Return [x, y] of the center of cell containing provided text 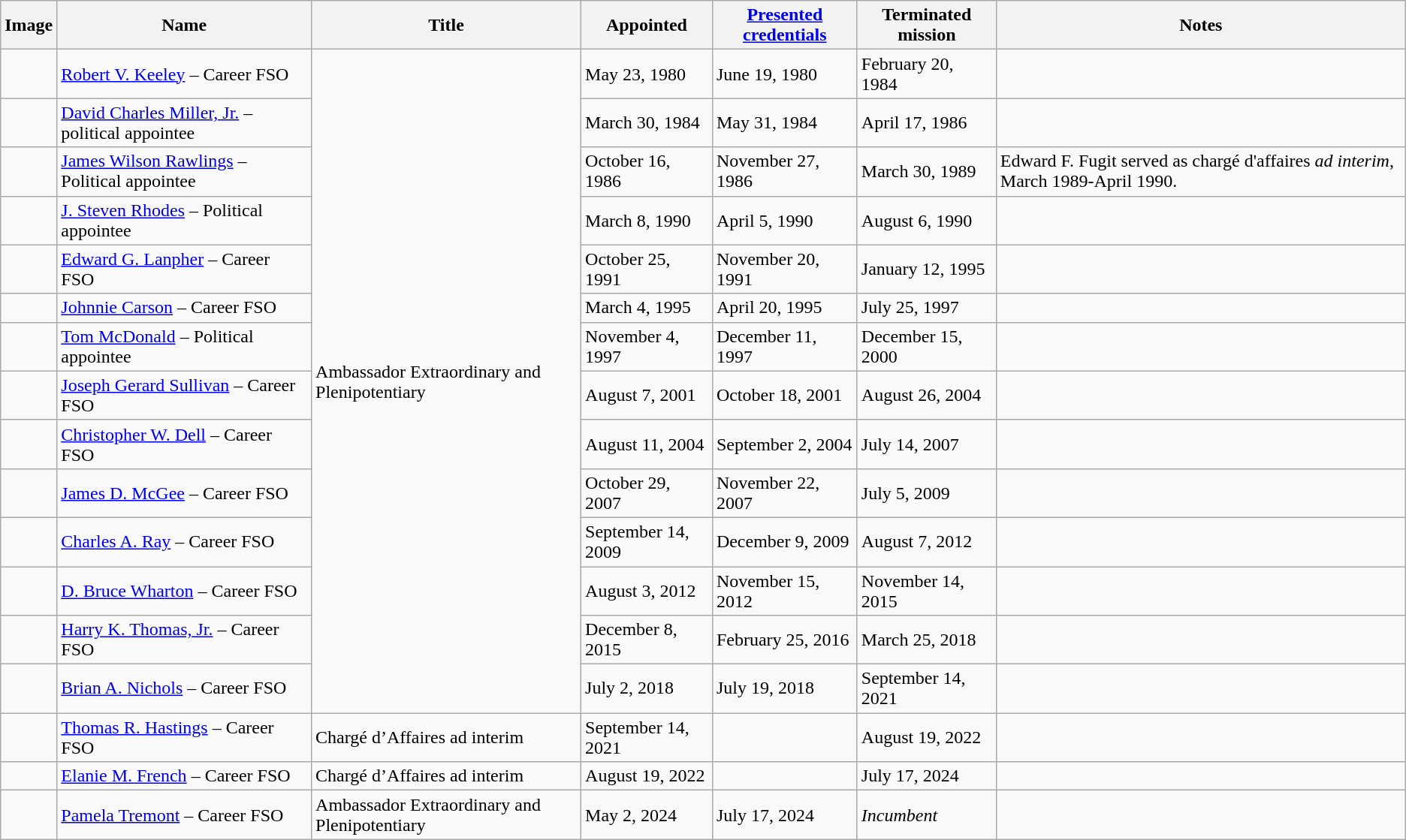
David Charles Miller, Jr. – political appointee [185, 123]
Harry K. Thomas, Jr. – Career FSO [185, 640]
D. Bruce Wharton – Career FSO [185, 590]
February 20, 1984 [927, 74]
May 2, 2024 [647, 815]
February 25, 2016 [784, 640]
Terminated mission [927, 26]
Edward G. Lanpher – Career FSO [185, 269]
July 14, 2007 [927, 444]
August 7, 2001 [647, 395]
May 31, 1984 [784, 123]
J. Steven Rhodes – Political appointee [185, 221]
September 14, 2009 [647, 542]
October 25, 1991 [647, 269]
Title [446, 26]
April 20, 1995 [784, 308]
March 4, 1995 [647, 308]
Johnnie Carson – Career FSO [185, 308]
March 30, 1989 [927, 171]
Appointed [647, 26]
December 9, 2009 [784, 542]
Pamela Tremont – Career FSO [185, 815]
Christopher W. Dell – Career FSO [185, 444]
August 26, 2004 [927, 395]
November 22, 2007 [784, 492]
July 25, 1997 [927, 308]
July 19, 2018 [784, 689]
November 14, 2015 [927, 590]
Tom McDonald – Political appointee [185, 347]
May 23, 1980 [647, 74]
July 2, 2018 [647, 689]
August 6, 1990 [927, 221]
Edward F. Fugit served as chargé d'affaires ad interim, March 1989-April 1990. [1200, 171]
Brian A. Nichols – Career FSO [185, 689]
December 8, 2015 [647, 640]
January 12, 1995 [927, 269]
Name [185, 26]
August 3, 2012 [647, 590]
James D. McGee – Career FSO [185, 492]
Thomas R. Hastings – Career FSO [185, 737]
November 20, 1991 [784, 269]
October 18, 2001 [784, 395]
Charles A. Ray – Career FSO [185, 542]
Elanie M. French – Career FSO [185, 776]
October 16, 1986 [647, 171]
Notes [1200, 26]
March 30, 1984 [647, 123]
James Wilson Rawlings – Political appointee [185, 171]
July 5, 2009 [927, 492]
Presented credentials [784, 26]
November 4, 1997 [647, 347]
August 7, 2012 [927, 542]
March 8, 1990 [647, 221]
Image [29, 26]
August 11, 2004 [647, 444]
December 11, 1997 [784, 347]
Incumbent [927, 815]
December 15, 2000 [927, 347]
April 5, 1990 [784, 221]
June 19, 1980 [784, 74]
November 27, 1986 [784, 171]
March 25, 2018 [927, 640]
October 29, 2007 [647, 492]
Robert V. Keeley – Career FSO [185, 74]
September 2, 2004 [784, 444]
April 17, 1986 [927, 123]
Joseph Gerard Sullivan – Career FSO [185, 395]
November 15, 2012 [784, 590]
